Output the [x, y] coordinate of the center of the cell containing the given text.  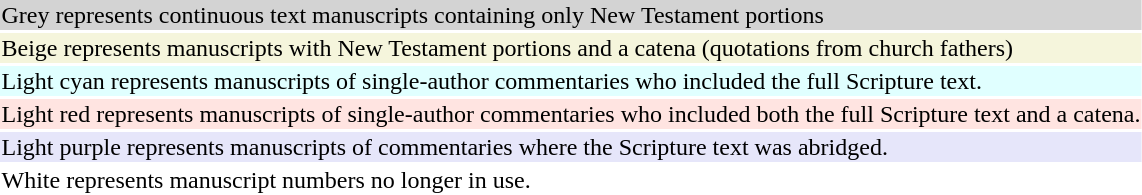
Light red represents manuscripts of single-author commentaries who included both the full Scripture text and a catena. [571, 114]
Beige represents manuscripts with New Testament portions and a catena (quotations from church fathers) [571, 48]
Grey represents continuous text manuscripts containing only New Testament portions [571, 15]
Light cyan represents manuscripts of single-author commentaries who included the full Scripture text. [571, 81]
Light purple represents manuscripts of commentaries where the Scripture text was abridged. [571, 147]
White represents manuscript numbers no longer in use. [571, 180]
